Capture the cell that displays the provided text and extract its [x, y] central coordinate. 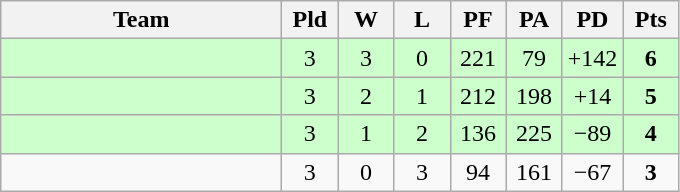
161 [534, 172]
+14 [592, 96]
225 [534, 134]
−89 [592, 134]
PA [534, 20]
PF [478, 20]
212 [478, 96]
136 [478, 134]
Team [142, 20]
Pts [651, 20]
198 [534, 96]
Pld [310, 20]
+142 [592, 58]
221 [478, 58]
6 [651, 58]
W [366, 20]
79 [534, 58]
L [422, 20]
4 [651, 134]
PD [592, 20]
94 [478, 172]
−67 [592, 172]
5 [651, 96]
